Detect which cell encompasses the target text, then output its (X, Y) center coordinate. 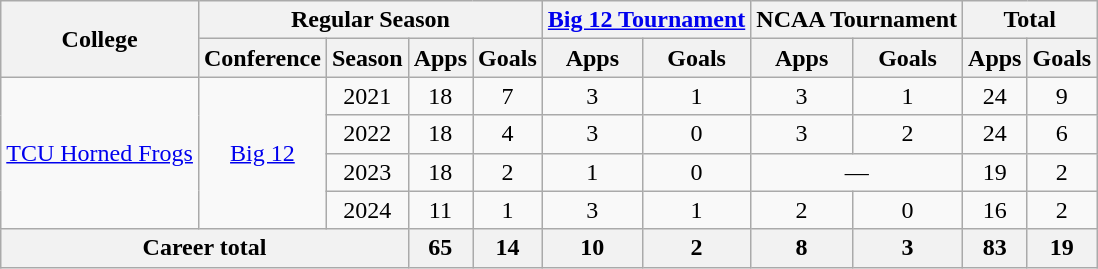
7 (508, 96)
65 (440, 248)
4 (508, 134)
8 (802, 248)
14 (508, 248)
College (100, 39)
Regular Season (370, 20)
2024 (367, 210)
6 (1062, 134)
83 (995, 248)
Conference (262, 58)
10 (592, 248)
Career total (204, 248)
NCAA Tournament (857, 20)
2022 (367, 134)
Total (1030, 20)
TCU Horned Frogs (100, 153)
Big 12 Tournament (646, 20)
16 (995, 210)
— (857, 172)
Big 12 (262, 153)
2023 (367, 172)
9 (1062, 96)
11 (440, 210)
Season (367, 58)
2021 (367, 96)
